Output the [x, y] coordinate of the center of the cell containing the given text.  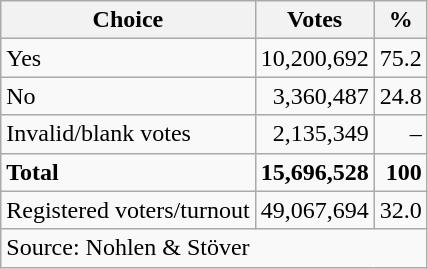
% [400, 20]
Total [128, 172]
32.0 [400, 210]
Registered voters/turnout [128, 210]
No [128, 96]
75.2 [400, 58]
Yes [128, 58]
Votes [314, 20]
– [400, 134]
15,696,528 [314, 172]
10,200,692 [314, 58]
Choice [128, 20]
3,360,487 [314, 96]
Invalid/blank votes [128, 134]
24.8 [400, 96]
2,135,349 [314, 134]
Source: Nohlen & Stöver [214, 248]
49,067,694 [314, 210]
100 [400, 172]
